Capture the cell that displays the provided text and extract its [x, y] central coordinate. 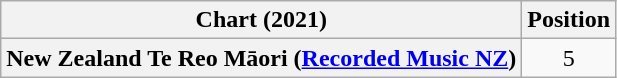
Chart (2021) [262, 20]
Position [569, 20]
5 [569, 58]
New Zealand Te Reo Māori (Recorded Music NZ) [262, 58]
